From the cell containing the given text, extract its center point as (X, Y) coordinate. 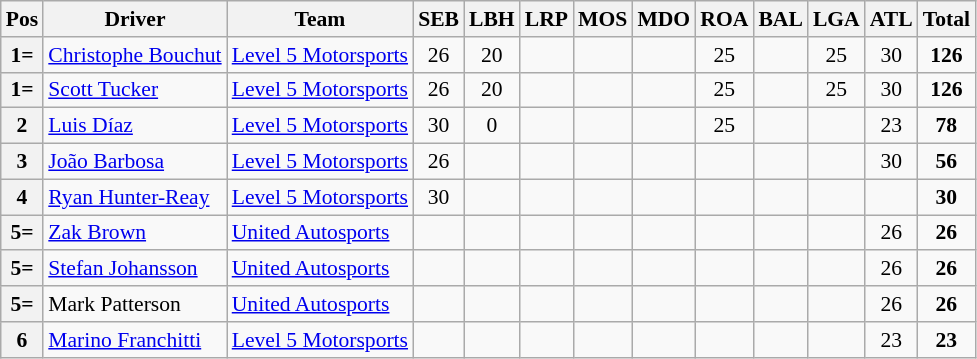
4 (22, 197)
LGA (836, 19)
MOS (602, 19)
SEB (438, 19)
Total (946, 19)
2 (22, 126)
Team (320, 19)
56 (946, 162)
BAL (780, 19)
Ryan Hunter-Reay (134, 197)
LBH (492, 19)
6 (22, 340)
LRP (546, 19)
0 (492, 126)
Christophe Bouchut (134, 55)
Pos (22, 19)
ATL (892, 19)
Driver (134, 19)
Stefan Johansson (134, 269)
Mark Patterson (134, 304)
Zak Brown (134, 233)
78 (946, 126)
Luis Díaz (134, 126)
MDO (664, 19)
Scott Tucker (134, 90)
ROA (724, 19)
3 (22, 162)
Marino Franchitti (134, 340)
João Barbosa (134, 162)
